For the text-containing cell, return its midpoint in [X, Y] coordinate format. 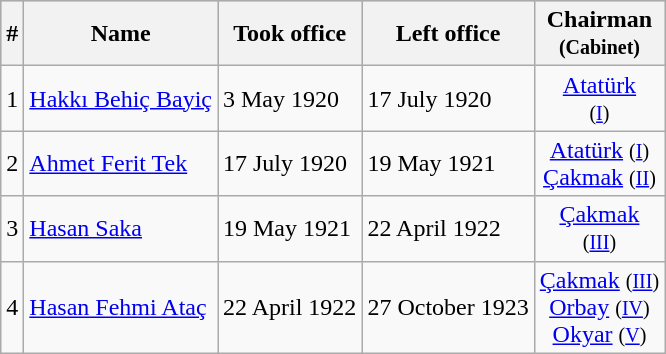
Çakmak (III)Orbay (IV)Okyar (V) [599, 307]
Ahmet Ferit Tek [121, 164]
Chairman(Cabinet) [599, 34]
Hakkı Behiç Bayiç [121, 98]
3 [12, 228]
Hasan Fehmi Ataç [121, 307]
Atatürk(I) [599, 98]
3 May 1920 [290, 98]
Took office [290, 34]
27 October 1923 [448, 307]
1 [12, 98]
Hasan Saka [121, 228]
Atatürk (I)Çakmak (II) [599, 164]
2 [12, 164]
# [12, 34]
Çakmak(III) [599, 228]
4 [12, 307]
Left office [448, 34]
Name [121, 34]
